Find where the given text appears and provide that cell's center as [X, Y] coordinate. 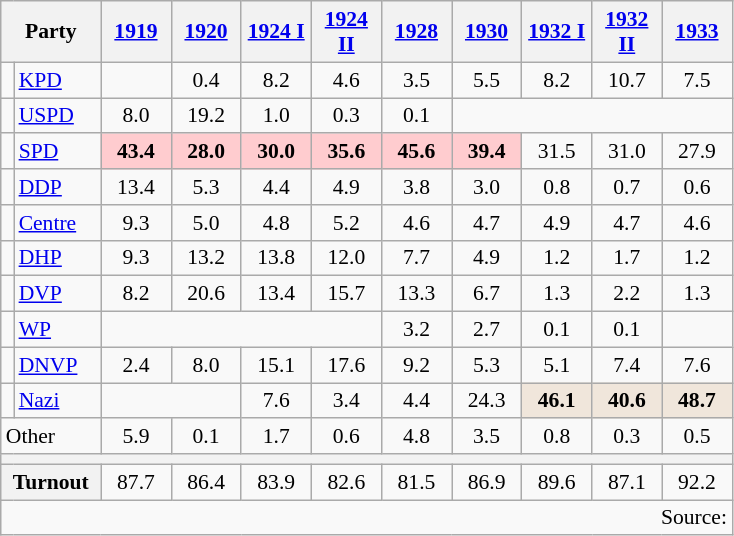
USPD [58, 116]
3.2 [416, 330]
5.1 [557, 365]
9.2 [416, 365]
0.5 [697, 437]
WP [58, 330]
31.0 [627, 152]
19.2 [206, 116]
0.4 [206, 80]
39.4 [487, 152]
81.5 [416, 482]
7.4 [627, 365]
46.1 [557, 401]
1933 [697, 32]
35.6 [346, 152]
10.7 [627, 80]
1932 II [627, 32]
83.9 [276, 482]
1928 [416, 32]
13.8 [276, 258]
2.7 [487, 330]
13.3 [416, 294]
13.2 [206, 258]
DNVP [58, 365]
Turnout [51, 482]
28.0 [206, 152]
27.9 [697, 152]
5.0 [206, 223]
86.4 [206, 482]
12.0 [346, 258]
24.3 [487, 401]
6.7 [487, 294]
Nazi [58, 401]
1919 [136, 32]
48.7 [697, 401]
1920 [206, 32]
7.7 [416, 258]
5.9 [136, 437]
1930 [487, 32]
Source: [366, 518]
3.4 [346, 401]
DVP [58, 294]
17.6 [346, 365]
0.7 [627, 187]
87.1 [627, 482]
Party [51, 32]
2.4 [136, 365]
KPD [58, 80]
87.7 [136, 482]
30.0 [276, 152]
40.6 [627, 401]
5.2 [346, 223]
15.7 [346, 294]
5.5 [487, 80]
1932 I [557, 32]
3.0 [487, 187]
15.1 [276, 365]
82.6 [346, 482]
1.0 [276, 116]
43.4 [136, 152]
2.2 [627, 294]
Other [51, 437]
89.6 [557, 482]
DHP [58, 258]
45.6 [416, 152]
1924 I [276, 32]
SPD [58, 152]
DDP [58, 187]
31.5 [557, 152]
7.5 [697, 80]
92.2 [697, 482]
20.6 [206, 294]
3.8 [416, 187]
1924 II [346, 32]
Centre [58, 223]
86.9 [487, 482]
